Scan for the cell matching the given text and deliver its (x, y) coordinate at center. 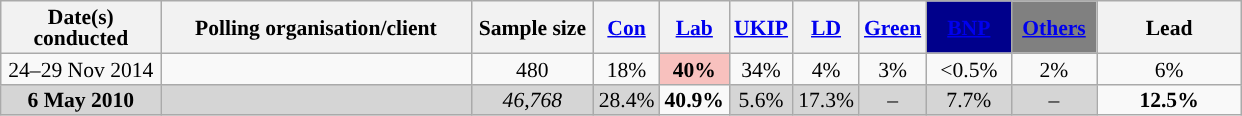
6 May 2010 (81, 100)
Con (627, 27)
2% (1054, 68)
5.6% (761, 100)
18% (627, 68)
<0.5% (968, 68)
6% (1170, 68)
4% (826, 68)
480 (532, 68)
Lab (694, 27)
Green (892, 27)
UKIP (761, 27)
Date(s)conducted (81, 27)
40.9% (694, 100)
17.3% (826, 100)
46,768 (532, 100)
Sample size (532, 27)
Polling organisation/client (316, 27)
24–29 Nov 2014 (81, 68)
7.7% (968, 100)
Lead (1170, 27)
28.4% (627, 100)
12.5% (1170, 100)
BNP (968, 27)
LD (826, 27)
34% (761, 68)
40% (694, 68)
3% (892, 68)
Others (1054, 27)
